Locate the cell with the specified text and output its [X, Y] center coordinate. 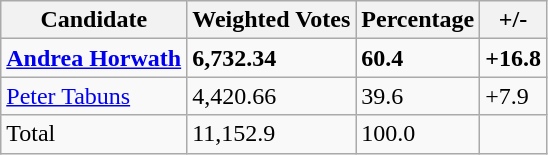
Andrea Horwath [94, 58]
6,732.34 [272, 58]
+16.8 [514, 58]
Total [94, 134]
11,152.9 [272, 134]
Percentage [418, 20]
Weighted Votes [272, 20]
Peter Tabuns [94, 96]
+7.9 [514, 96]
100.0 [418, 134]
4,420.66 [272, 96]
39.6 [418, 96]
Candidate [94, 20]
60.4 [418, 58]
+/- [514, 20]
